From the cell containing the given text, extract its center point as (x, y) coordinate. 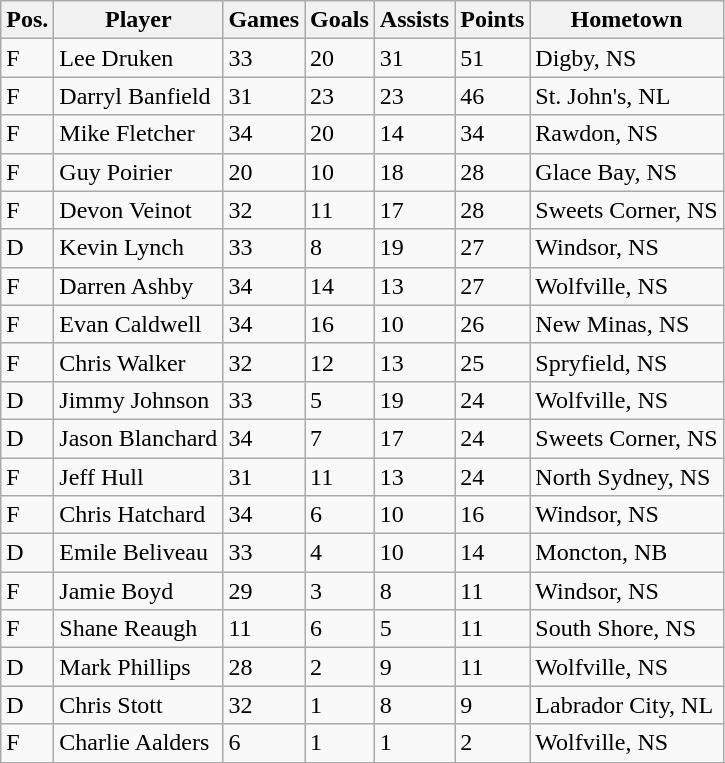
Digby, NS (626, 58)
Assists (414, 20)
Hometown (626, 20)
Jamie Boyd (138, 591)
South Shore, NS (626, 629)
Jimmy Johnson (138, 400)
Spryfield, NS (626, 362)
29 (264, 591)
Jeff Hull (138, 477)
Moncton, NB (626, 553)
12 (340, 362)
18 (414, 172)
Evan Caldwell (138, 324)
51 (492, 58)
North Sydney, NS (626, 477)
46 (492, 96)
Chris Stott (138, 705)
Emile Beliveau (138, 553)
Mike Fletcher (138, 134)
Guy Poirier (138, 172)
3 (340, 591)
Glace Bay, NS (626, 172)
Charlie Aalders (138, 743)
Shane Reaugh (138, 629)
Devon Veinot (138, 210)
Points (492, 20)
Goals (340, 20)
Kevin Lynch (138, 248)
Jason Blanchard (138, 438)
Player (138, 20)
Darren Ashby (138, 286)
Chris Hatchard (138, 515)
7 (340, 438)
Darryl Banfield (138, 96)
Rawdon, NS (626, 134)
Games (264, 20)
New Minas, NS (626, 324)
Chris Walker (138, 362)
Labrador City, NL (626, 705)
Mark Phillips (138, 667)
26 (492, 324)
Pos. (28, 20)
25 (492, 362)
4 (340, 553)
St. John's, NL (626, 96)
Lee Druken (138, 58)
